Return (X, Y) of the center of cell containing provided text 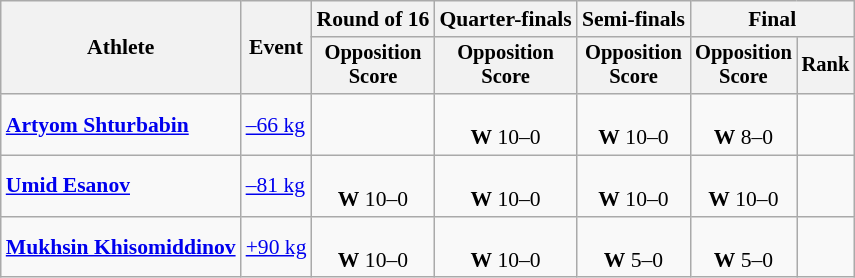
Round of 16 (374, 19)
Artyom Shturbabin (121, 124)
Umid Esanov (121, 186)
Final (772, 19)
+90 kg (276, 248)
Semi-finals (634, 19)
–66 kg (276, 124)
Rank (826, 66)
–81 kg (276, 186)
Quarter-finals (505, 19)
W 8–0 (744, 124)
Athlete (121, 48)
Event (276, 48)
Mukhsin Khisomiddinov (121, 248)
